Return [X, Y] of the center of cell containing provided text 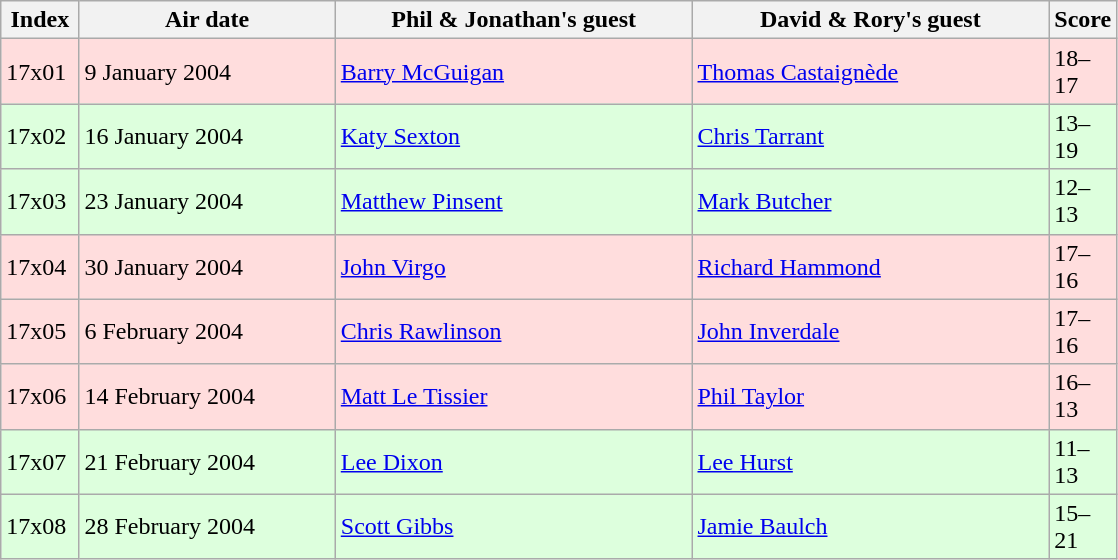
Phil Taylor [870, 396]
Chris Rawlinson [514, 332]
John Inverdale [870, 332]
17x08 [40, 526]
17x01 [40, 72]
John Virgo [514, 266]
Matt Le Tissier [514, 396]
17x07 [40, 462]
Air date [207, 20]
Lee Hurst [870, 462]
15–21 [1083, 526]
Jamie Baulch [870, 526]
17x04 [40, 266]
17x06 [40, 396]
21 February 2004 [207, 462]
28 February 2004 [207, 526]
9 January 2004 [207, 72]
Richard Hammond [870, 266]
Barry McGuigan [514, 72]
Chris Tarrant [870, 136]
Score [1083, 20]
Mark Butcher [870, 202]
Matthew Pinsent [514, 202]
16–13 [1083, 396]
Scott Gibbs [514, 526]
11–13 [1083, 462]
Phil & Jonathan's guest [514, 20]
18–17 [1083, 72]
David & Rory's guest [870, 20]
12–13 [1083, 202]
17x05 [40, 332]
6 February 2004 [207, 332]
Katy Sexton [514, 136]
Lee Dixon [514, 462]
17x02 [40, 136]
14 February 2004 [207, 396]
13–19 [1083, 136]
17x03 [40, 202]
Index [40, 20]
30 January 2004 [207, 266]
Thomas Castaignède [870, 72]
16 January 2004 [207, 136]
23 January 2004 [207, 202]
